From the cell containing the given text, extract its center point as [x, y] coordinate. 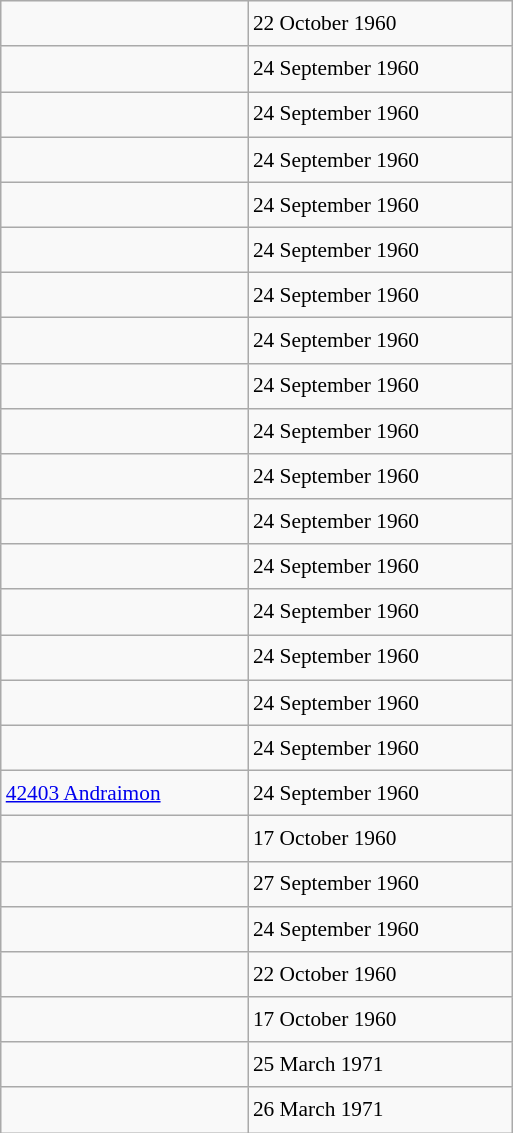
26 March 1971 [380, 1110]
25 March 1971 [380, 1064]
42403 Andraimon [124, 792]
27 September 1960 [380, 884]
